Output the (x, y) coordinate of the center of the cell containing the given text.  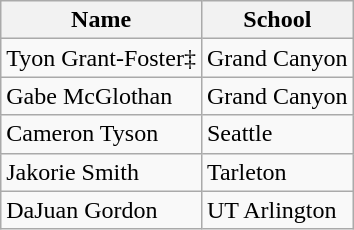
Jakorie Smith (102, 172)
Tarleton (277, 172)
Tyon Grant-Foster‡ (102, 58)
School (277, 20)
Gabe McGlothan (102, 96)
Cameron Tyson (102, 134)
DaJuan Gordon (102, 210)
UT Arlington (277, 210)
Name (102, 20)
Seattle (277, 134)
